Capture the cell that displays the provided text and extract its (X, Y) central coordinate. 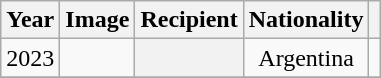
Year (30, 20)
Argentina (306, 58)
Recipient (189, 20)
Image (98, 20)
Nationality (306, 20)
2023 (30, 58)
